Extract the [X, Y] coordinate from the center of the cell holding the provided text.  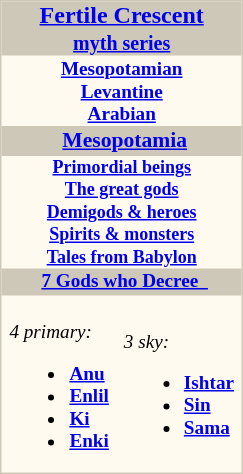
Tales from Babylon [122, 257]
Primordial beings [122, 167]
7 Gods who Decree [122, 282]
Mesopotamian [122, 69]
Arabian [122, 115]
Demigods & heroes [122, 212]
4 primary:AnuEnlilKiEnki [59, 384]
Spirits & monsters [122, 235]
Fertile Crescentmyth series [122, 29]
Mesopotamia [122, 141]
Levantine [122, 92]
The great gods [122, 189]
3 sky:IshtarSinSama [178, 384]
